Search for the cell housing the specified text and yield its (X, Y) center coordinate. 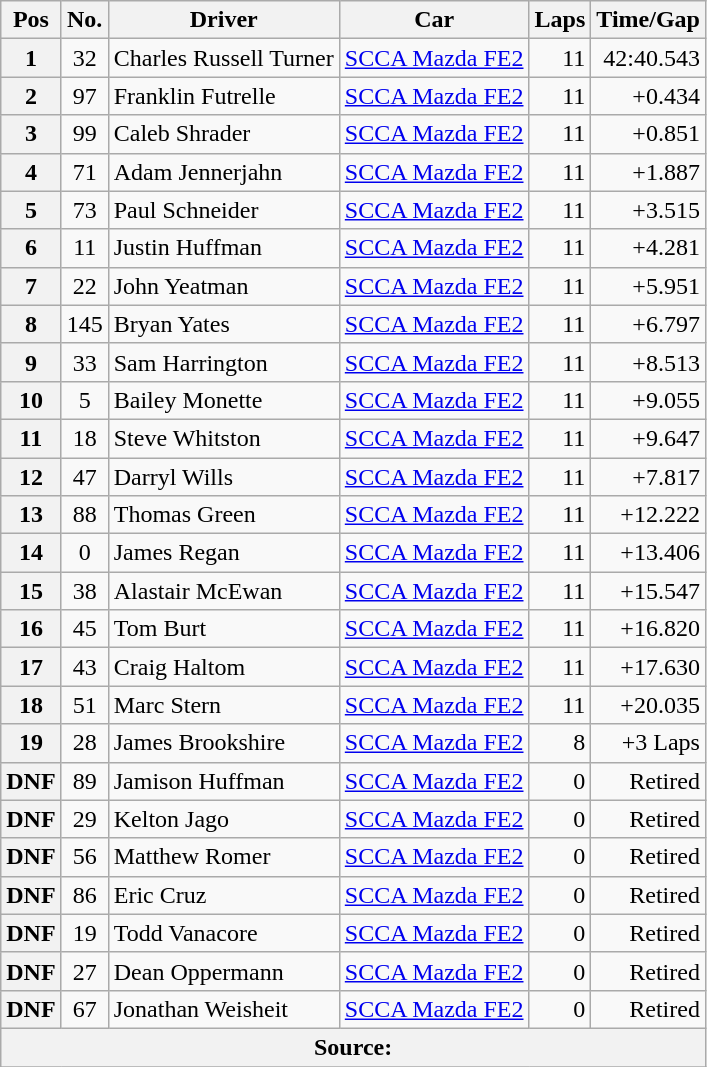
6 (31, 248)
Charles Russell Turner (224, 58)
+6.797 (648, 324)
Tom Burt (224, 629)
Bailey Monette (224, 400)
4 (31, 172)
Pos (31, 20)
29 (84, 819)
+13.406 (648, 553)
+15.547 (648, 591)
+3 Laps (648, 743)
Caleb Shrader (224, 134)
+9.647 (648, 438)
22 (84, 286)
No. (84, 20)
7 (31, 286)
Todd Vanacore (224, 933)
Justin Huffman (224, 248)
32 (84, 58)
Driver (224, 20)
James Brookshire (224, 743)
+8.513 (648, 362)
97 (84, 96)
+1.887 (648, 172)
Franklin Futrelle (224, 96)
Dean Oppermann (224, 971)
38 (84, 591)
+17.630 (648, 667)
Time/Gap (648, 20)
Sam Harrington (224, 362)
+4.281 (648, 248)
99 (84, 134)
Adam Jennerjahn (224, 172)
Kelton Jago (224, 819)
+20.035 (648, 705)
42:40.543 (648, 58)
47 (84, 477)
86 (84, 895)
13 (31, 515)
Steve Whitston (224, 438)
+12.222 (648, 515)
Eric Cruz (224, 895)
+0.851 (648, 134)
17 (31, 667)
Darryl Wills (224, 477)
Paul Schneider (224, 210)
33 (84, 362)
Laps (560, 20)
14 (31, 553)
56 (84, 857)
John Yeatman (224, 286)
+7.817 (648, 477)
12 (31, 477)
+0.434 (648, 96)
Source: (354, 1047)
3 (31, 134)
9 (31, 362)
Alastair McEwan (224, 591)
Craig Haltom (224, 667)
45 (84, 629)
Matthew Romer (224, 857)
1 (31, 58)
+9.055 (648, 400)
89 (84, 781)
+5.951 (648, 286)
16 (31, 629)
Car (434, 20)
10 (31, 400)
15 (31, 591)
+16.820 (648, 629)
Jamison Huffman (224, 781)
67 (84, 1009)
James Regan (224, 553)
2 (31, 96)
Thomas Green (224, 515)
Bryan Yates (224, 324)
43 (84, 667)
Marc Stern (224, 705)
51 (84, 705)
88 (84, 515)
28 (84, 743)
27 (84, 971)
Jonathan Weisheit (224, 1009)
73 (84, 210)
+3.515 (648, 210)
71 (84, 172)
145 (84, 324)
